Pinpoint the cell where the given text exists, returning its [X, Y] midpoint coordinate. 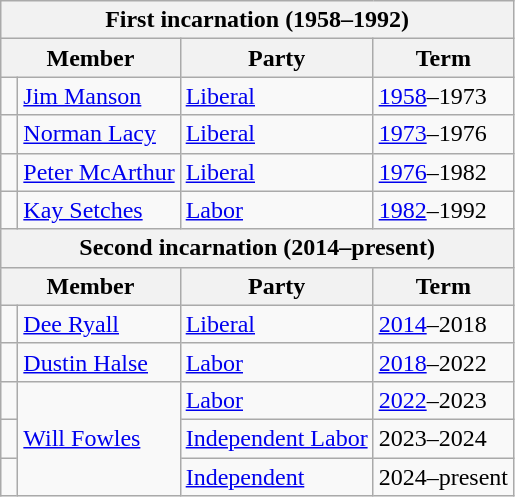
Kay Setches [99, 210]
Norman Lacy [99, 134]
Peter McArthur [99, 172]
Jim Manson [99, 96]
Dee Ryall [99, 324]
Independent [276, 477]
Second incarnation (2014–present) [258, 248]
2024–present [443, 477]
2022–2023 [443, 400]
Will Fowles [99, 438]
1982–1992 [443, 210]
First incarnation (1958–1992) [258, 20]
2018–2022 [443, 362]
Dustin Halse [99, 362]
1958–1973 [443, 96]
1976–1982 [443, 172]
2023–2024 [443, 438]
2014–2018 [443, 324]
Independent Labor [276, 438]
1973–1976 [443, 134]
